Pinpoint the cell where the given text exists, returning its (x, y) midpoint coordinate. 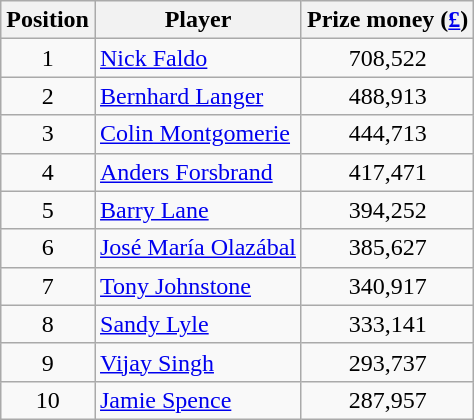
Anders Forsbrand (198, 172)
7 (48, 286)
Jamie Spence (198, 400)
Tony Johnstone (198, 286)
340,917 (387, 286)
9 (48, 362)
385,627 (387, 248)
Vijay Singh (198, 362)
488,913 (387, 96)
394,252 (387, 210)
10 (48, 400)
417,471 (387, 172)
Bernhard Langer (198, 96)
Prize money (£) (387, 20)
4 (48, 172)
Position (48, 20)
8 (48, 324)
3 (48, 134)
Nick Faldo (198, 58)
293,737 (387, 362)
Colin Montgomerie (198, 134)
444,713 (387, 134)
Barry Lane (198, 210)
José María Olazábal (198, 248)
6 (48, 248)
Sandy Lyle (198, 324)
708,522 (387, 58)
5 (48, 210)
333,141 (387, 324)
Player (198, 20)
287,957 (387, 400)
1 (48, 58)
2 (48, 96)
